Extract the (X, Y) coordinate from the center of the cell holding the provided text.  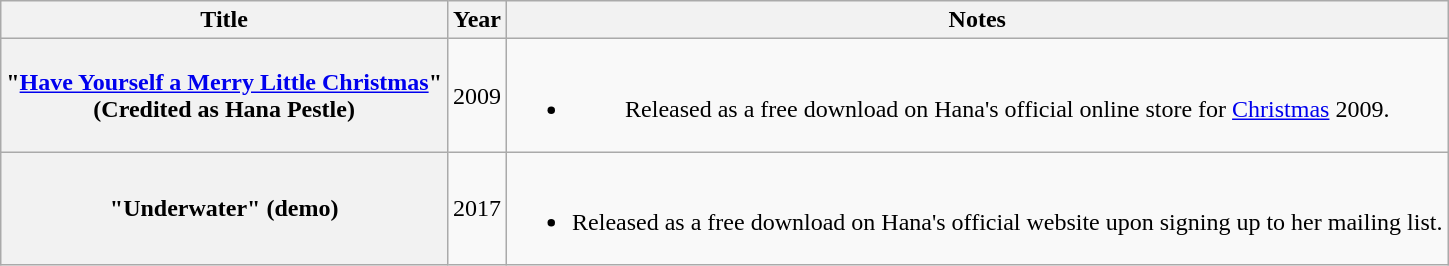
Title (224, 20)
Notes (978, 20)
2009 (476, 96)
Released as a free download on Hana's official online store for Christmas 2009. (978, 96)
"Underwater" (demo) (224, 208)
2017 (476, 208)
Released as a free download on Hana's official website upon signing up to her mailing list. (978, 208)
Year (476, 20)
"Have Yourself a Merry Little Christmas"(Credited as Hana Pestle) (224, 96)
